Return [X, Y] of the center of cell containing provided text 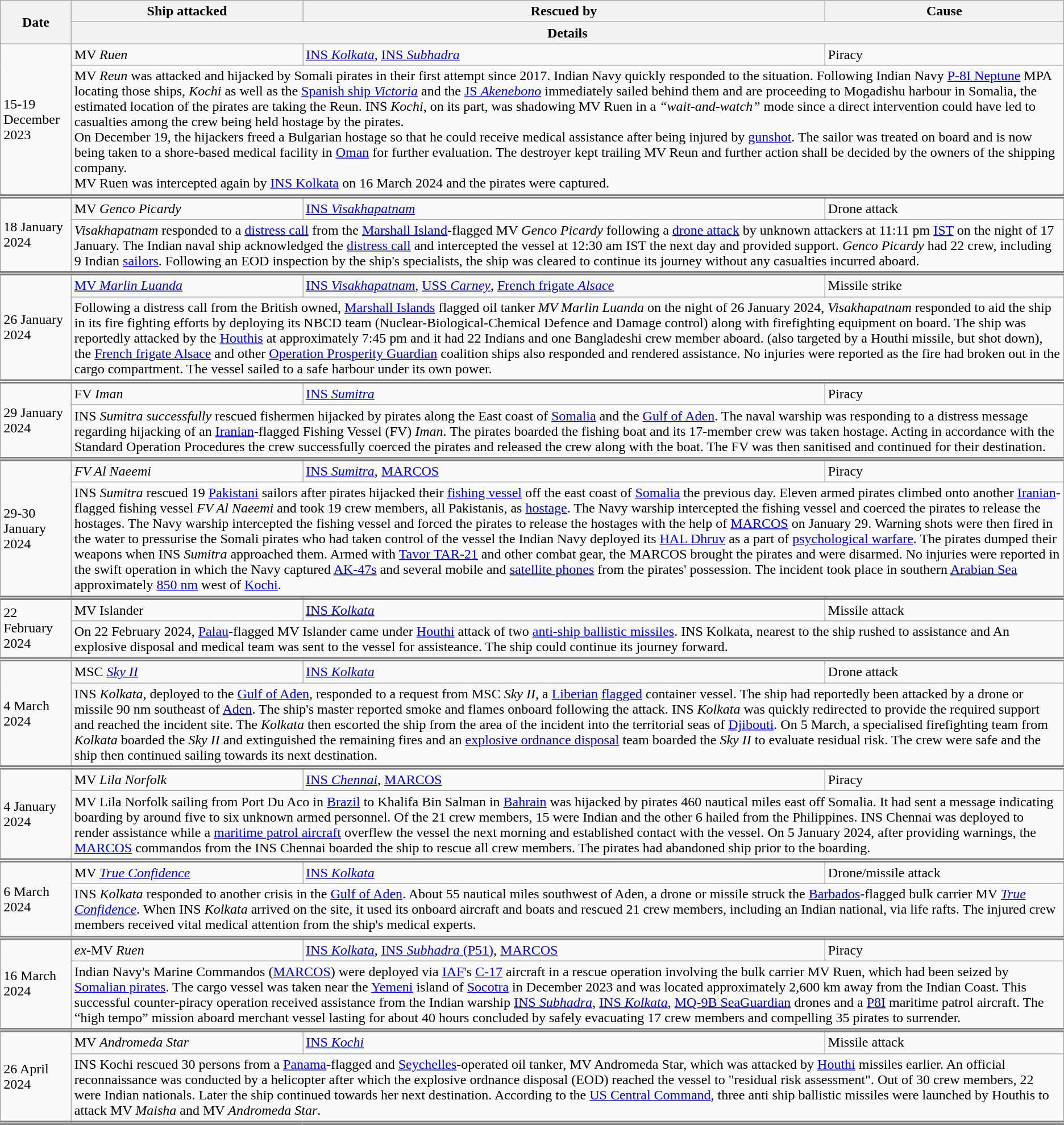
MV Islander [186, 609]
4 January 2024 [36, 814]
Rescued by [564, 11]
INS Kolkata, INS Subhadra [564, 55]
MV Marlin Luanda [186, 285]
Date [36, 22]
MV Lila Norfolk [186, 780]
INS Kolkata, INS Subhadra (P51), MARCOS [564, 949]
FV Al Naeemi [186, 470]
22 February 2024 [36, 628]
MV Genco Picardy [186, 208]
ex-MV Ruen [186, 949]
4 March 2024 [36, 714]
Missile strike [944, 285]
INS Sumitra, MARCOS [564, 470]
INS Visakhapatnam, USS Carney, French frigate Alsace [564, 285]
MV True Confidence [186, 872]
29-30 January 2024 [36, 528]
Ship attacked [186, 11]
Drone/missile attack [944, 872]
INS Sumitra [564, 393]
Details [567, 33]
18 January 2024 [36, 235]
MSC Sky II [186, 672]
6 March 2024 [36, 899]
INS Visakhapatnam [564, 208]
26 January 2024 [36, 327]
16 March 2024 [36, 984]
INS Chennai, MARCOS [564, 780]
26 April 2024 [36, 1076]
MV Andromeda Star [186, 1042]
15-19 December 2023 [36, 120]
MV Ruen [186, 55]
Cause [944, 11]
29 January 2024 [36, 420]
FV Iman [186, 393]
INS Kochi [564, 1042]
